Detect which cell encompasses the target text, then output its (X, Y) center coordinate. 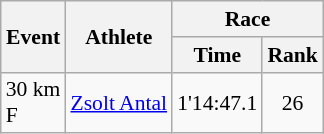
1'14:47.1 (217, 102)
26 (292, 102)
Event (34, 36)
30 km F (34, 102)
Zsolt Antal (118, 102)
Time (217, 55)
Rank (292, 55)
Race (248, 19)
Athlete (118, 36)
